Return the (X, Y) coordinate for the center point of the cell that contains the specified text.  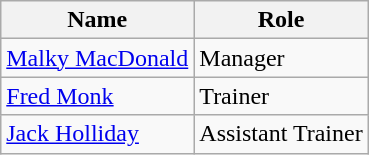
Jack Holliday (98, 134)
Trainer (281, 96)
Name (98, 20)
Fred Monk (98, 96)
Assistant Trainer (281, 134)
Manager (281, 58)
Malky MacDonald (98, 58)
Role (281, 20)
